For the text-containing cell, return its midpoint in [X, Y] coordinate format. 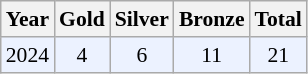
Bronze [212, 19]
6 [142, 55]
4 [82, 55]
Year [28, 19]
2024 [28, 55]
11 [212, 55]
Silver [142, 19]
Gold [82, 19]
Total [278, 19]
21 [278, 55]
